Pinpoint the cell where the given text exists, returning its (X, Y) midpoint coordinate. 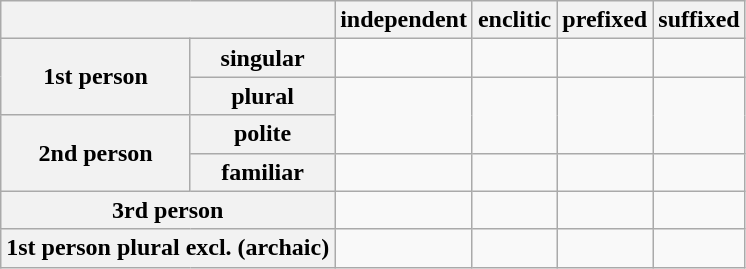
familiar (262, 172)
1st person plural excl. (archaic) (168, 248)
independent (404, 20)
prefixed (605, 20)
polite (262, 134)
2nd person (96, 153)
3rd person (168, 210)
suffixed (699, 20)
plural (262, 96)
singular (262, 58)
enclitic (514, 20)
1st person (96, 77)
